Determine the [x, y] coordinate at the center of the cell enclosing the given text.  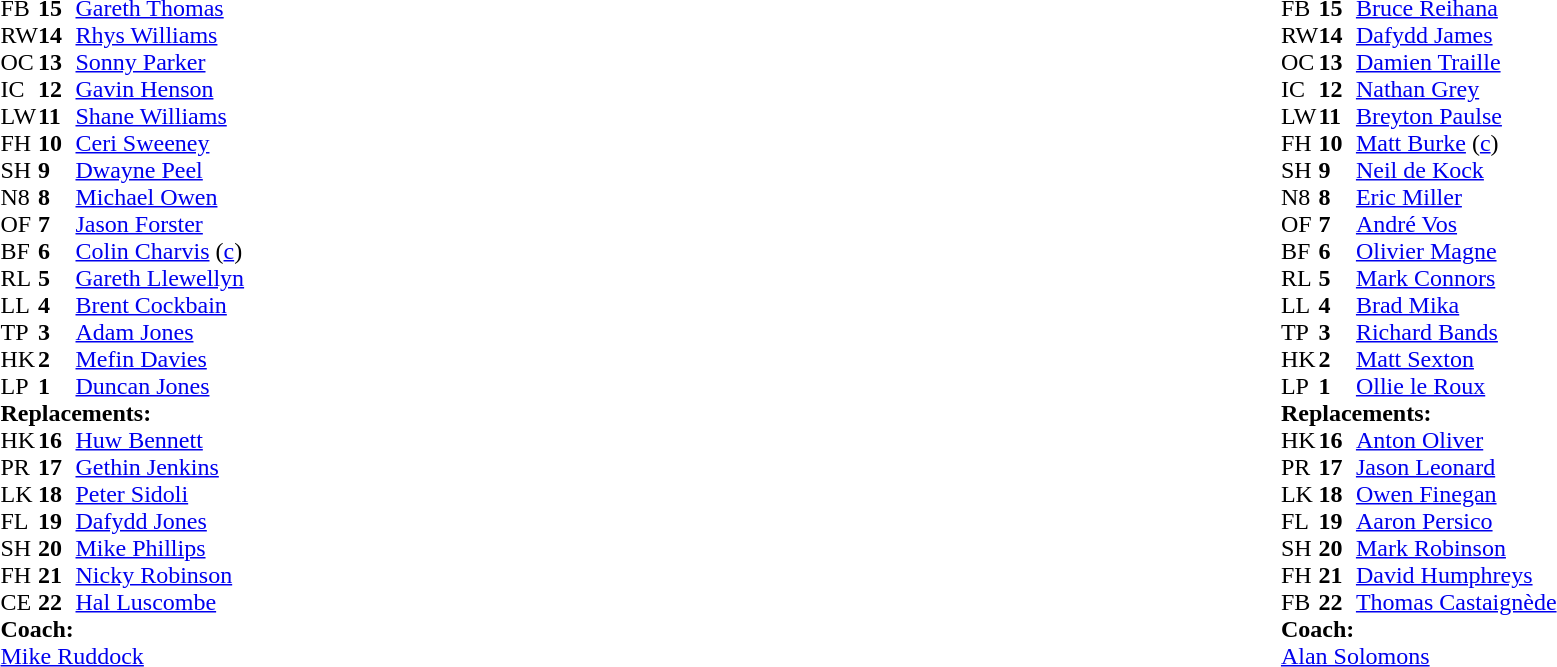
Dafydd Jones [160, 522]
Eric Miller [1456, 198]
Huw Bennett [160, 440]
Mark Robinson [1456, 548]
Dwayne Peel [160, 170]
Shane Williams [160, 116]
Neil de Kock [1456, 170]
Hal Luscombe [160, 602]
Ollie le Roux [1456, 386]
Jason Leonard [1456, 468]
Thomas Castaignède [1456, 602]
Michael Owen [160, 198]
Ceri Sweeney [160, 144]
Mark Connors [1456, 278]
Aaron Persico [1456, 522]
Gethin Jenkins [160, 468]
Matt Sexton [1456, 360]
Nicky Robinson [160, 576]
Sonny Parker [160, 62]
Duncan Jones [160, 386]
Jason Forster [160, 224]
Brent Cockbain [160, 306]
Brad Mika [1456, 306]
Adam Jones [160, 332]
Mefin Davies [160, 360]
Nathan Grey [1456, 90]
Anton Oliver [1456, 440]
Gareth Llewellyn [160, 278]
Gavin Henson [160, 90]
FB [1300, 602]
Peter Sidoli [160, 494]
David Humphreys [1456, 576]
Rhys Williams [160, 36]
Dafydd James [1456, 36]
Owen Finegan [1456, 494]
Colin Charvis (c) [160, 252]
André Vos [1456, 224]
Matt Burke (c) [1456, 144]
Mike Phillips [160, 548]
Olivier Magne [1456, 252]
CE [19, 602]
Damien Traille [1456, 62]
Breyton Paulse [1456, 116]
Richard Bands [1456, 332]
